Locate the cell with the specified text and output its [x, y] center coordinate. 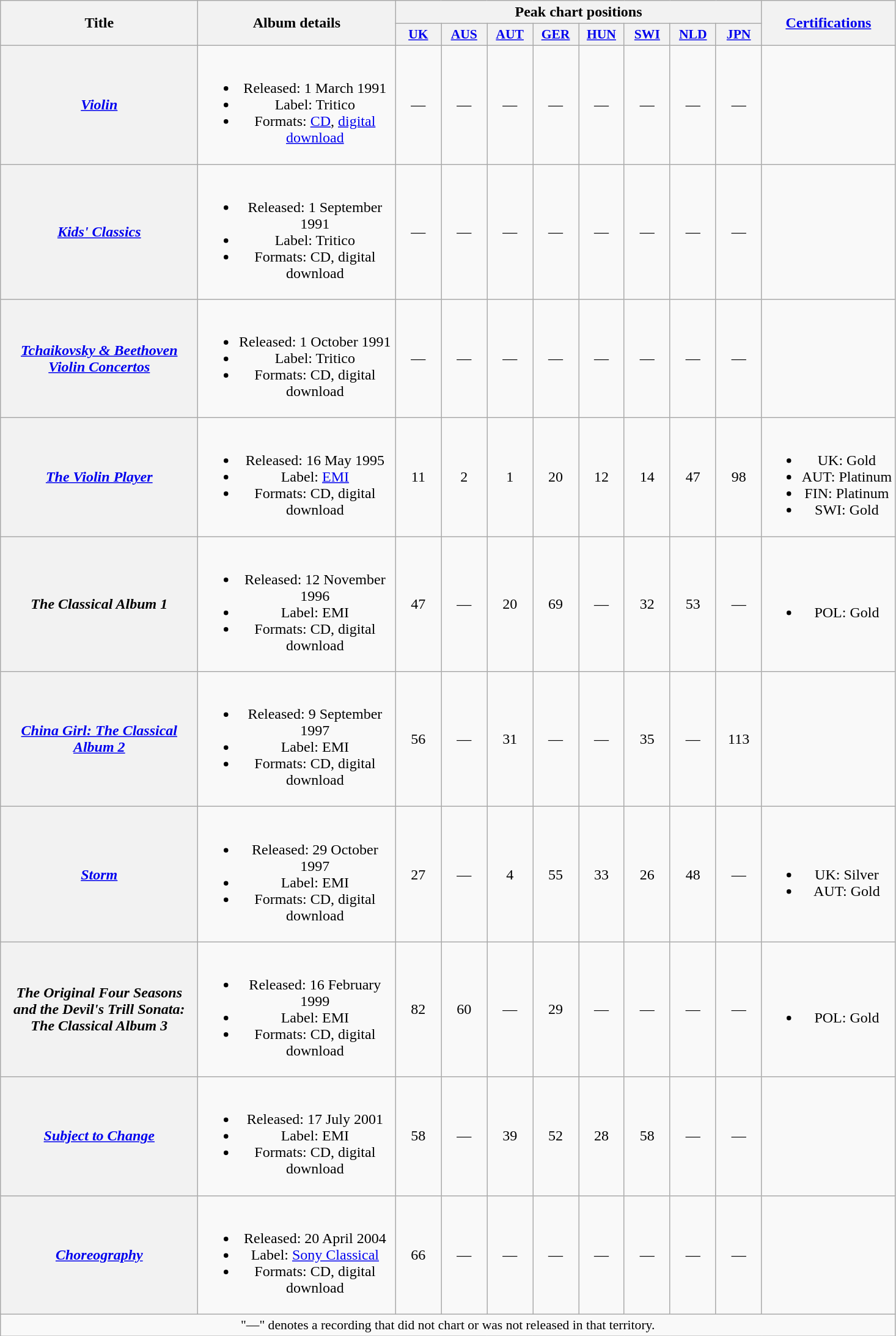
The Original Four Seasons and the Devil's Trill Sonata: The Classical Album 3 [99, 1010]
The Classical Album 1 [99, 604]
"—" denotes a recording that did not chart or was not released in that territory. [448, 1325]
JPN [738, 35]
53 [693, 604]
12 [601, 477]
66 [418, 1255]
52 [556, 1136]
Released: 12 November 1996Label: EMIFormats: CD, digital download [297, 604]
Released: 16 February 1999Label: EMIFormats: CD, digital download [297, 1010]
Choreography [99, 1255]
60 [465, 1010]
69 [556, 604]
33 [601, 874]
Released: 20 April 2004Label: Sony ClassicalFormats: CD, digital download [297, 1255]
4 [510, 874]
Released: 1 October 1991Label: TriticoFormats: CD, digital download [297, 359]
Released: 29 October 1997Label: EMIFormats: CD, digital download [297, 874]
28 [601, 1136]
98 [738, 477]
Subject to Change [99, 1136]
NLD [693, 35]
GER [556, 35]
56 [418, 740]
Tchaikovsky & Beethoven Violin Concertos [99, 359]
Kids' Classics [99, 231]
Certifications [829, 23]
Title [99, 23]
113 [738, 740]
Storm [99, 874]
Violin [99, 105]
26 [647, 874]
The Violin Player [99, 477]
UK: SilverAUT: Gold [829, 874]
31 [510, 740]
Album details [297, 23]
UK [418, 35]
55 [556, 874]
UK: GoldAUT: PlatinumFIN: PlatinumSWI: Gold [829, 477]
SWI [647, 35]
AUS [465, 35]
27 [418, 874]
HUN [601, 35]
China Girl: The Classical Album 2 [99, 740]
11 [418, 477]
Released: 1 March 1991Label: TriticoFormats: CD, digital download [297, 105]
Released: 16 May 1995Label: EMIFormats: CD, digital download [297, 477]
32 [647, 604]
82 [418, 1010]
Released: 17 July 2001Label: EMIFormats: CD, digital download [297, 1136]
48 [693, 874]
14 [647, 477]
Peak chart positions [578, 12]
39 [510, 1136]
AUT [510, 35]
Released: 1 September 1991Label: TriticoFormats: CD, digital download [297, 231]
2 [465, 477]
Released: 9 September 1997Label: EMIFormats: CD, digital download [297, 740]
1 [510, 477]
35 [647, 740]
29 [556, 1010]
